Capture the cell that displays the provided text and extract its (X, Y) central coordinate. 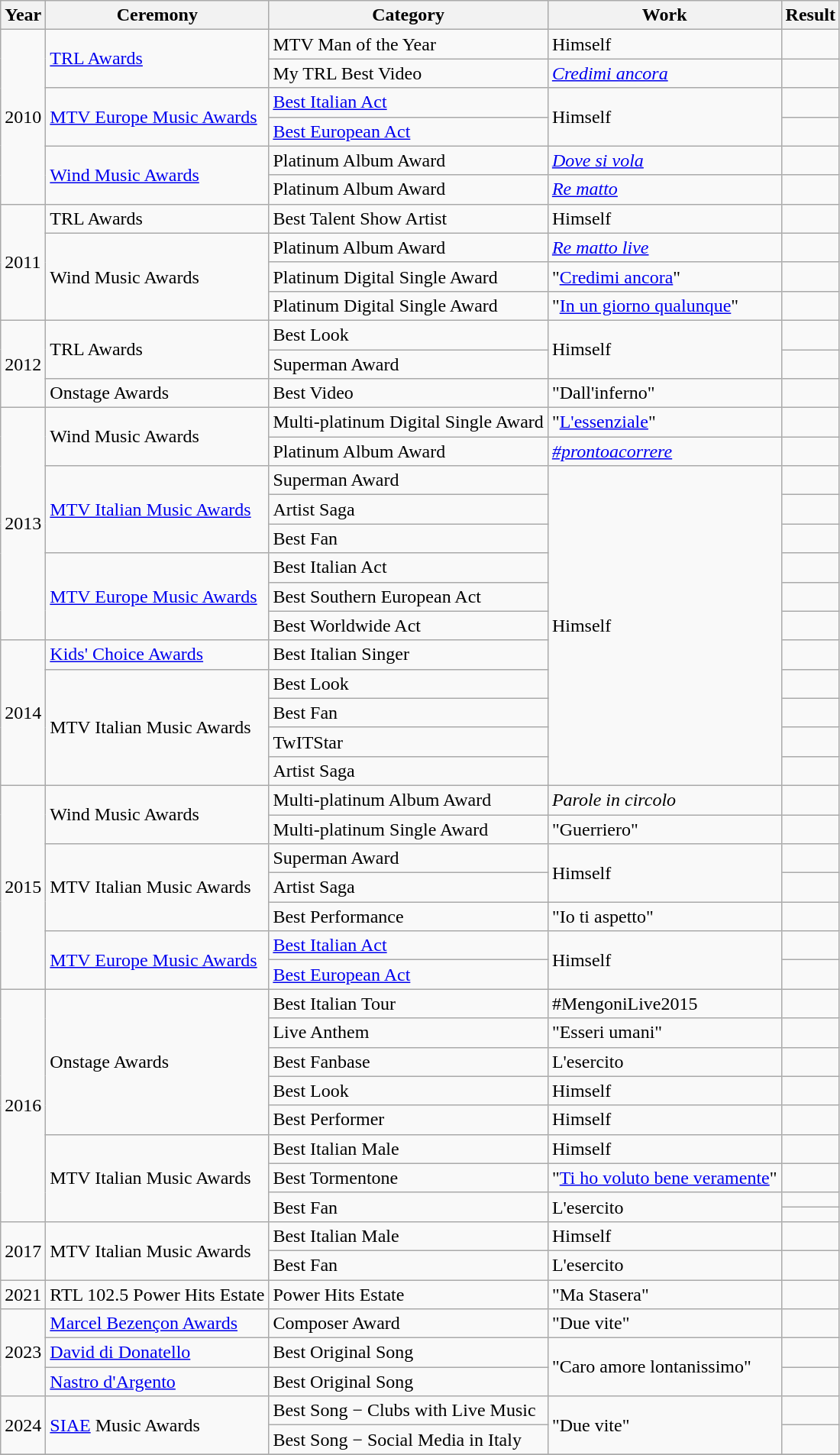
Best Song − Clubs with Live Music (409, 1411)
Best Performer (409, 1120)
2015 (23, 887)
"Caro amore lontanissimo" (664, 1367)
Live Anthem (409, 1033)
"Guerriero" (664, 829)
Best Talent Show Artist (409, 218)
2024 (23, 1425)
2021 (23, 1295)
Best Tormentone (409, 1178)
Re matto live (664, 247)
"L'essenziale" (664, 422)
Year (23, 15)
"Ti ho voluto bene veramente" (664, 1178)
Best Song − Social Media in Italy (409, 1440)
Best Italian Singer (409, 655)
Result (810, 15)
Best Worldwide Act (409, 626)
"Dall'inferno" (664, 393)
"Esseri umani" (664, 1033)
"Credimi ancora" (664, 276)
Multi-platinum Digital Single Award (409, 422)
2012 (23, 364)
Marcel Bezençon Awards (157, 1324)
Category (409, 15)
2011 (23, 262)
Power Hits Estate (409, 1295)
2023 (23, 1353)
SIAE Music Awards (157, 1425)
My TRL Best Video (409, 73)
David di Donatello (157, 1353)
MTV Man of the Year (409, 44)
"Io ti aspetto" (664, 917)
2017 (23, 1250)
Re matto (664, 189)
Parole in circolo (664, 800)
Multi-platinum Single Award (409, 829)
Best Italian Tour (409, 1004)
#MengoniLive2015 (664, 1004)
Best Performance (409, 917)
#prontoacorrere (664, 451)
Best Fanbase (409, 1062)
TwITStar (409, 742)
2013 (23, 524)
Best Video (409, 393)
Best Southern European Act (409, 597)
"In un giorno qualunque" (664, 306)
RTL 102.5 Power Hits Estate (157, 1295)
Dove si vola (664, 160)
Ceremony (157, 15)
2014 (23, 713)
Credimi ancora (664, 73)
"Ma Stasera" (664, 1295)
Composer Award (409, 1324)
2010 (23, 117)
2016 (23, 1105)
Nastro d'Argento (157, 1382)
Kids' Choice Awards (157, 655)
Work (664, 15)
Multi-platinum Album Award (409, 800)
